For the text-containing cell, return its midpoint in [X, Y] coordinate format. 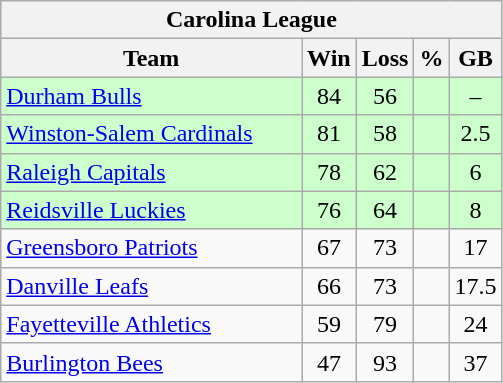
Team [152, 58]
Raleigh Capitals [152, 172]
58 [385, 134]
56 [385, 96]
Burlington Bees [152, 362]
GB [476, 58]
– [476, 96]
Carolina League [252, 20]
81 [330, 134]
67 [330, 248]
59 [330, 324]
Reidsville Luckies [152, 210]
17.5 [476, 286]
78 [330, 172]
62 [385, 172]
37 [476, 362]
17 [476, 248]
93 [385, 362]
Loss [385, 58]
47 [330, 362]
Danville Leafs [152, 286]
84 [330, 96]
Fayetteville Athletics [152, 324]
24 [476, 324]
Win [330, 58]
8 [476, 210]
Greensboro Patriots [152, 248]
66 [330, 286]
2.5 [476, 134]
% [432, 58]
Winston-Salem Cardinals [152, 134]
64 [385, 210]
Durham Bulls [152, 96]
76 [330, 210]
79 [385, 324]
6 [476, 172]
